Provide the (X, Y) coordinate of the cell's center where the given text is located.  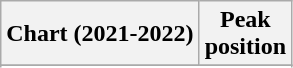
Chart (2021-2022) (100, 34)
Peak position (245, 34)
